Capture the cell that displays the provided text and extract its [X, Y] central coordinate. 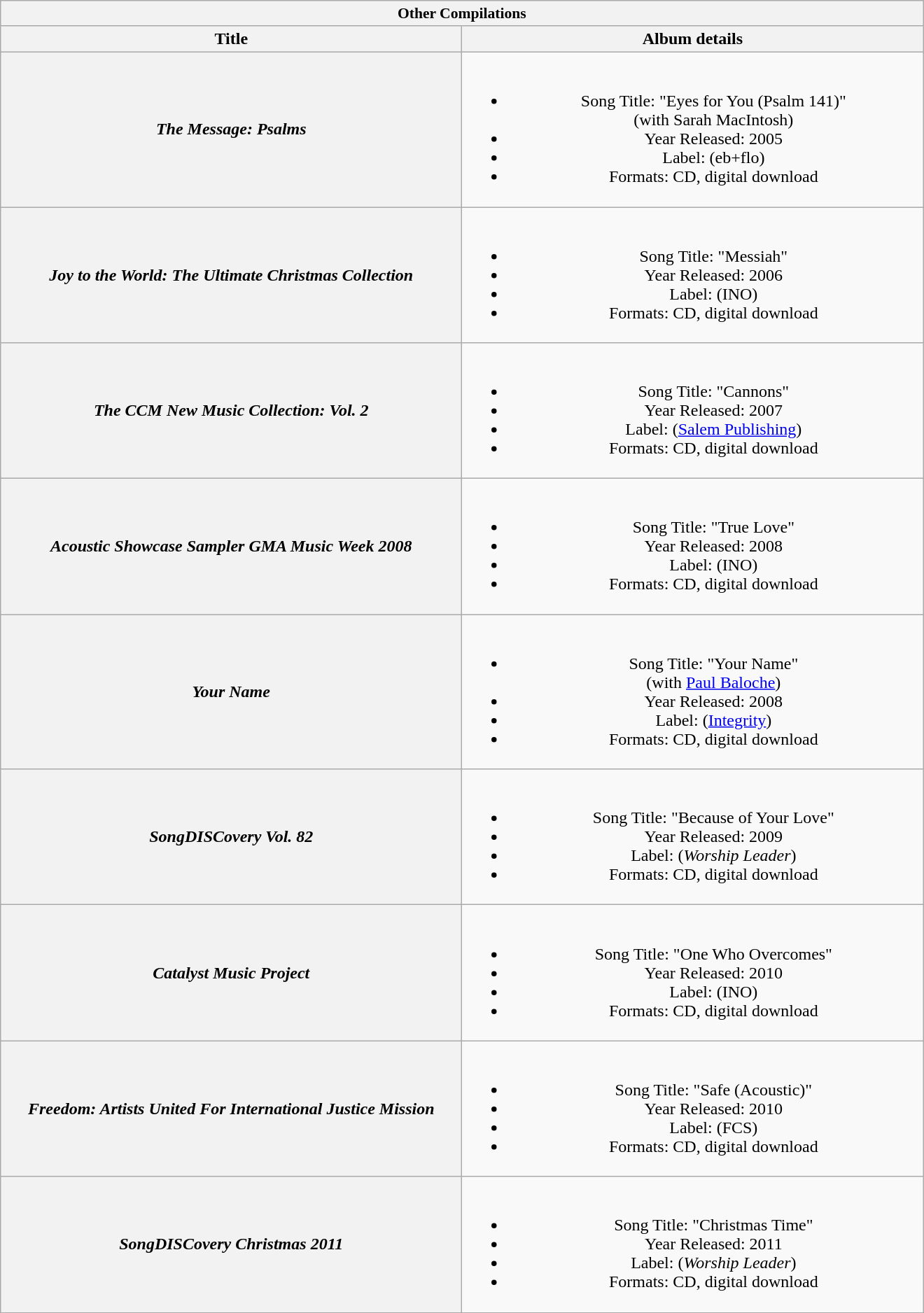
Title [231, 38]
Song Title: "Because of Your Love"Year Released: 2009Label: (Worship Leader)Formats: CD, digital download [693, 837]
Your Name [231, 691]
Song Title: "Your Name"(with Paul Baloche)Year Released: 2008Label: (Integrity)Formats: CD, digital download [693, 691]
SongDISCovery Vol. 82 [231, 837]
Freedom: Artists United For International Justice Mission [231, 1109]
Song Title: "Eyes for You (Psalm 141)"(with Sarah MacIntosh)Year Released: 2005Label: (eb+flo)Formats: CD, digital download [693, 129]
The Message: Psalms [231, 129]
SongDISCovery Christmas 2011 [231, 1244]
Other Compilations [462, 13]
Joy to the World: The Ultimate Christmas Collection [231, 275]
The CCM New Music Collection: Vol. 2 [231, 411]
Song Title: "Cannons"Year Released: 2007Label: (Salem Publishing)Formats: CD, digital download [693, 411]
Song Title: "One Who Overcomes"Year Released: 2010Label: (INO)Formats: CD, digital download [693, 973]
Song Title: "Safe (Acoustic)"Year Released: 2010Label: (FCS)Formats: CD, digital download [693, 1109]
Acoustic Showcase Sampler GMA Music Week 2008 [231, 547]
Song Title: "Messiah"Year Released: 2006Label: (INO)Formats: CD, digital download [693, 275]
Album details [693, 38]
Song Title: "True Love"Year Released: 2008Label: (INO)Formats: CD, digital download [693, 547]
Song Title: "Christmas Time"Year Released: 2011Label: (Worship Leader)Formats: CD, digital download [693, 1244]
Catalyst Music Project [231, 973]
